Return the (X, Y) coordinate for the center point of the cell that contains the specified text.  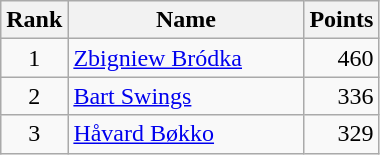
3 (34, 134)
Bart Swings (186, 96)
Zbigniew Bródka (186, 58)
Points (342, 20)
329 (342, 134)
Rank (34, 20)
2 (34, 96)
Håvard Bøkko (186, 134)
336 (342, 96)
Name (186, 20)
460 (342, 58)
1 (34, 58)
